Search for the cell housing the specified text and yield its (x, y) center coordinate. 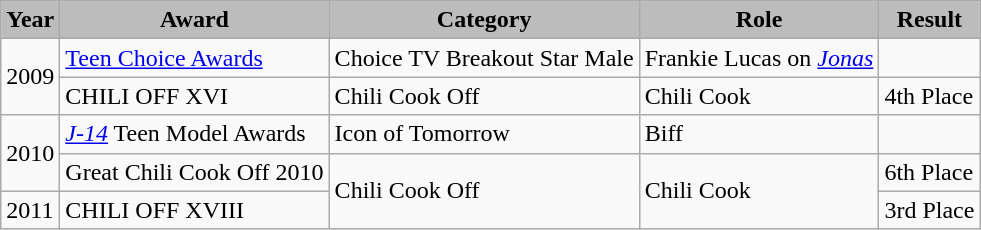
Icon of Tomorrow (484, 134)
Award (194, 20)
Result (930, 20)
Year (30, 20)
2009 (30, 77)
Biff (759, 134)
6th Place (930, 172)
Choice TV Breakout Star Male (484, 58)
Category (484, 20)
Role (759, 20)
CHILI OFF XVIII (194, 210)
J-14 Teen Model Awards (194, 134)
3rd Place (930, 210)
Teen Choice Awards (194, 58)
Great Chili Cook Off 2010 (194, 172)
2010 (30, 153)
2011 (30, 210)
4th Place (930, 96)
CHILI OFF XVI (194, 96)
Frankie Lucas on Jonas (759, 58)
